Scan for the cell matching the given text and deliver its (x, y) coordinate at center. 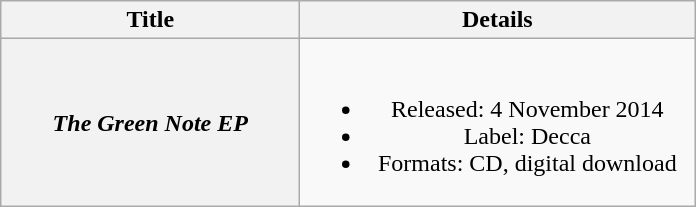
The Green Note EP (150, 122)
Released: 4 November 2014Label: DeccaFormats: CD, digital download (498, 122)
Title (150, 20)
Details (498, 20)
